Return the (x, y) coordinate for the center point of the cell that contains the specified text.  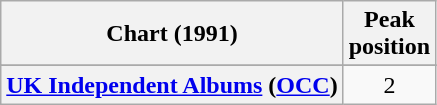
Chart (1991) (172, 34)
Peakposition (389, 34)
UK Independent Albums (OCC) (172, 85)
2 (389, 85)
